Scan for the cell matching the given text and deliver its [X, Y] coordinate at center. 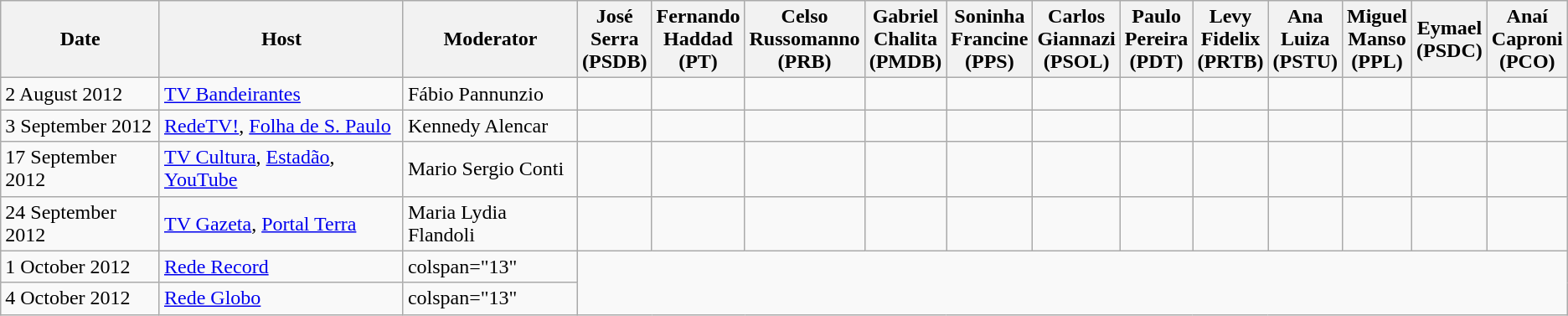
Moderator [490, 39]
TV Gazeta, Portal Terra [281, 223]
1 October 2012 [80, 267]
Kennedy Alencar [490, 126]
17 September 2012 [80, 169]
Paulo Pereira (PDT) [1156, 39]
Date [80, 39]
4 October 2012 [80, 298]
2 August 2012 [80, 94]
Fábio Pannunzio [490, 94]
Miguel Manso (PPL) [1377, 39]
Anaí Caproni (PCO) [1527, 39]
Ana Luiza (PSTU) [1305, 39]
3 September 2012 [80, 126]
Maria Lydia Flandoli [490, 223]
RedeTV!, Folha de S. Paulo [281, 126]
Eymael (PSDC) [1450, 39]
Celso Russomanno (PRB) [804, 39]
Soninha Francine (PPS) [990, 39]
24 September 2012 [80, 223]
Host [281, 39]
TV Bandeirantes [281, 94]
Carlos Giannazi (PSOL) [1076, 39]
TV Cultura, Estadão, YouTube [281, 169]
Fernando Haddad (PT) [699, 39]
Rede Record [281, 267]
Levy Fidelix (PRTB) [1230, 39]
Rede Globo [281, 298]
Mario Sergio Conti [490, 169]
José Serra (PSDB) [615, 39]
Gabriel Chalita (PMDB) [905, 39]
